Provide the [X, Y] coordinate of the cell's center where the given text is located.  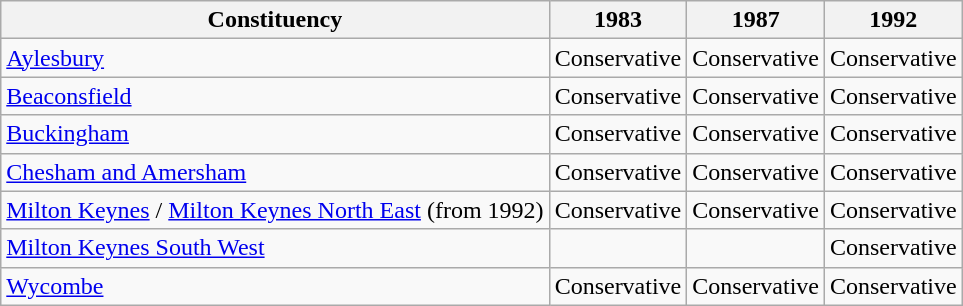
1992 [893, 20]
Milton Keynes South West [275, 248]
Chesham and Amersham [275, 172]
Milton Keynes / Milton Keynes North East (from 1992) [275, 210]
1983 [618, 20]
Buckingham [275, 134]
Beaconsfield [275, 96]
1987 [756, 20]
Aylesbury [275, 58]
Wycombe [275, 286]
Constituency [275, 20]
